Capture the cell that displays the provided text and extract its [X, Y] central coordinate. 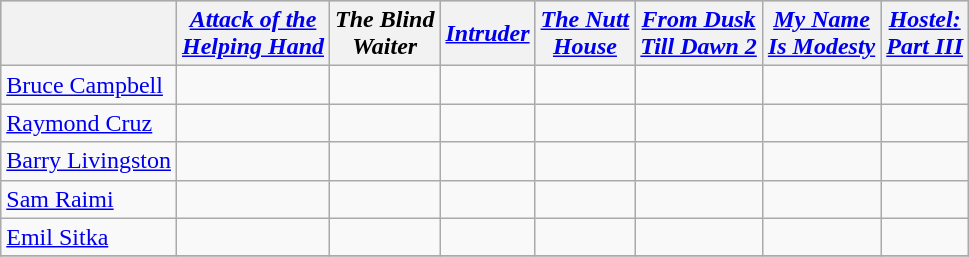
Bruce Campbell [89, 85]
Sam Raimi [89, 199]
From DuskTill Dawn 2 [699, 34]
Hostel:Part III [925, 34]
My NameIs Modesty [821, 34]
The NuttHouse [585, 34]
Attack of theHelping Hand [252, 34]
Barry Livingston [89, 161]
Intruder [488, 34]
The BlindWaiter [385, 34]
Emil Sitka [89, 237]
Raymond Cruz [89, 123]
